From the cell containing the given text, extract its center point as [X, Y] coordinate. 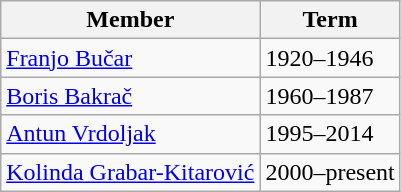
1995–2014 [330, 134]
Boris Bakrač [130, 96]
Term [330, 20]
1960–1987 [330, 96]
Kolinda Grabar-Kitarović [130, 172]
2000–present [330, 172]
Antun Vrdoljak [130, 134]
Member [130, 20]
1920–1946 [330, 58]
Franjo Bučar [130, 58]
